From the cell containing the given text, extract its center point as (X, Y) coordinate. 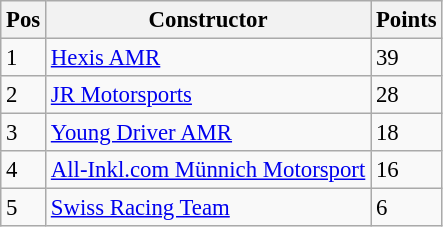
16 (406, 170)
3 (24, 133)
4 (24, 170)
28 (406, 95)
1 (24, 58)
5 (24, 208)
Pos (24, 20)
6 (406, 208)
Young Driver AMR (208, 133)
Points (406, 20)
18 (406, 133)
Hexis AMR (208, 58)
JR Motorsports (208, 95)
Constructor (208, 20)
39 (406, 58)
Swiss Racing Team (208, 208)
All-Inkl.com Münnich Motorsport (208, 170)
2 (24, 95)
